For the text-containing cell, return its midpoint in [x, y] coordinate format. 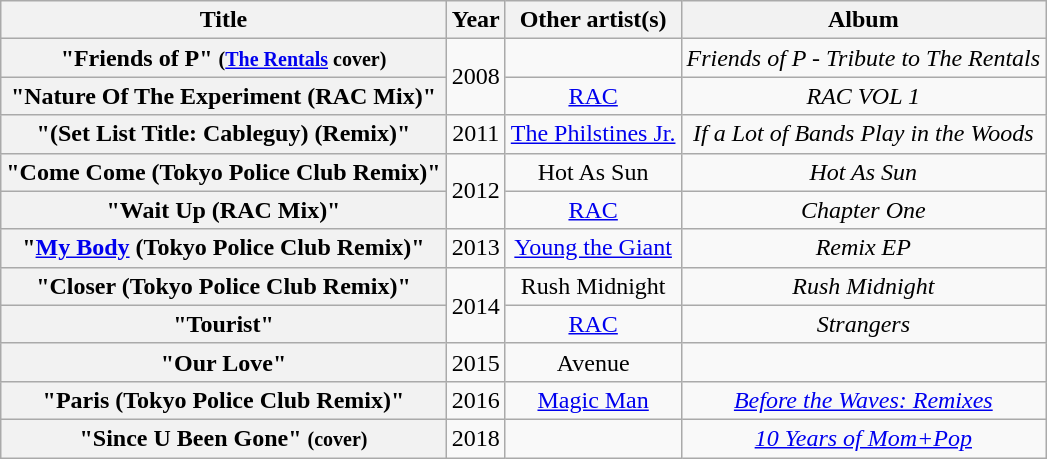
Strangers [864, 324]
Before the Waves: Remixes [864, 400]
2015 [476, 362]
Year [476, 20]
"Paris (Tokyo Police Club Remix)" [224, 400]
"Wait Up (RAC Mix)" [224, 210]
2008 [476, 77]
"Nature Of The Experiment (RAC Mix)" [224, 96]
Avenue [593, 362]
"My Body (Tokyo Police Club Remix)" [224, 248]
Album [864, 20]
"Since U Been Gone" (cover) [224, 438]
2014 [476, 305]
"Tourist" [224, 324]
Title [224, 20]
2013 [476, 248]
2016 [476, 400]
"Our Love" [224, 362]
Other artist(s) [593, 20]
Remix EP [864, 248]
"(Set List Title: Cableguy) (Remix)" [224, 134]
Chapter One [864, 210]
2012 [476, 191]
2011 [476, 134]
If a Lot of Bands Play in the Woods [864, 134]
Magic Man [593, 400]
"Come Come (Tokyo Police Club Remix)" [224, 172]
2018 [476, 438]
The Philstines Jr. [593, 134]
Young the Giant [593, 248]
10 Years of Mom+Pop [864, 438]
"Friends of P" (The Rentals cover) [224, 58]
Friends of P - Tribute to The Rentals [864, 58]
RAC VOL 1 [864, 96]
"Closer (Tokyo Police Club Remix)" [224, 286]
